Provide the [X, Y] coordinate of the cell's center where the given text is located.  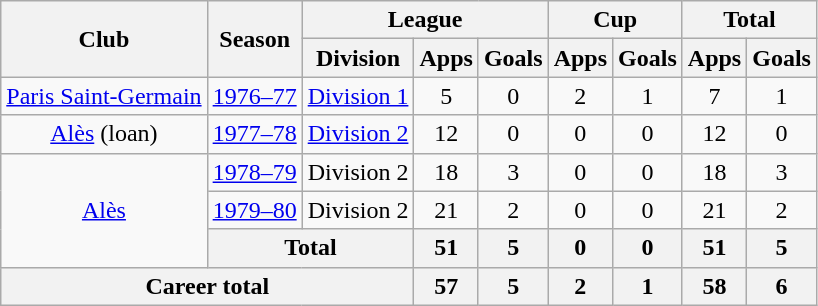
Career total [208, 286]
League [425, 20]
1976–77 [254, 96]
Paris Saint-Germain [104, 96]
Cup [615, 20]
Alès [104, 210]
1977–78 [254, 134]
1979–80 [254, 210]
7 [714, 96]
Division 1 [358, 96]
Alès (loan) [104, 134]
58 [714, 286]
1978–79 [254, 172]
Division [358, 58]
Club [104, 39]
57 [446, 286]
Season [254, 39]
6 [782, 286]
